For the text-containing cell, return its midpoint in [X, Y] coordinate format. 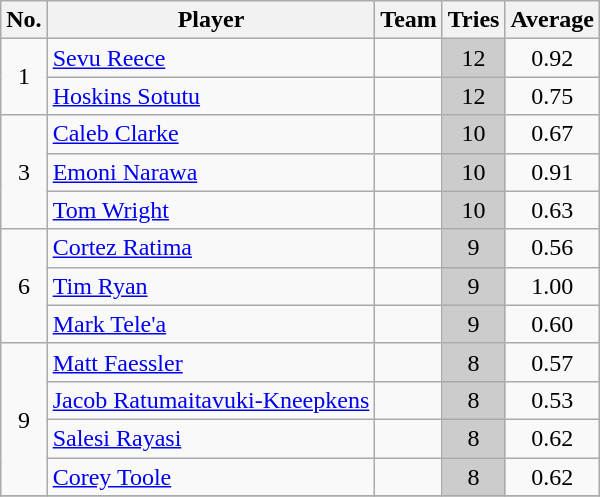
0.56 [552, 248]
1 [24, 77]
6 [24, 286]
Corey Toole [211, 477]
0.91 [552, 172]
Mark Tele'a [211, 324]
Salesi Rayasi [211, 438]
1.00 [552, 286]
Tim Ryan [211, 286]
0.75 [552, 96]
Sevu Reece [211, 58]
0.92 [552, 58]
0.60 [552, 324]
0.63 [552, 210]
Tom Wright [211, 210]
Average [552, 20]
Jacob Ratumaitavuki-Kneepkens [211, 400]
Tries [474, 20]
Cortez Ratima [211, 248]
0.53 [552, 400]
Emoni Narawa [211, 172]
No. [24, 20]
Matt Faessler [211, 362]
Team [409, 20]
0.67 [552, 134]
Player [211, 20]
Hoskins Sotutu [211, 96]
Caleb Clarke [211, 134]
0.57 [552, 362]
3 [24, 172]
